Find where the given text appears and provide that cell's center as (x, y) coordinate. 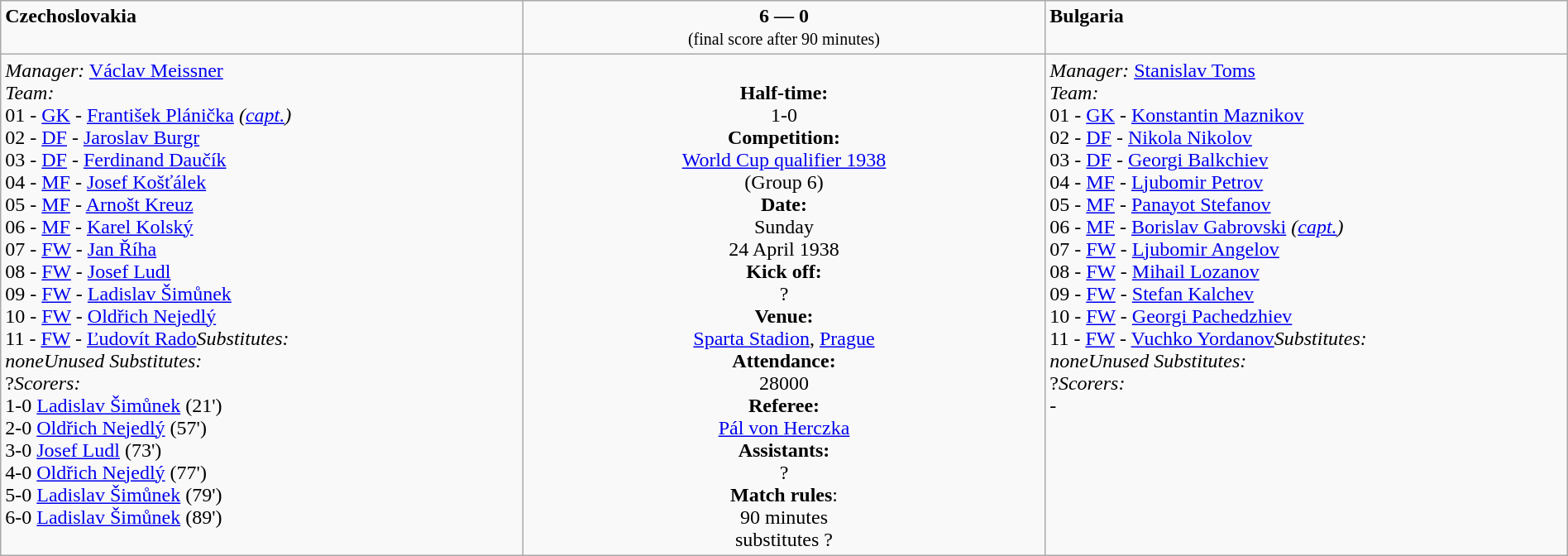
6 — 0(final score after 90 minutes) (784, 28)
Bulgaria (1307, 28)
Czechoslovakia (262, 28)
